For the text-containing cell, return its midpoint in (X, Y) coordinate format. 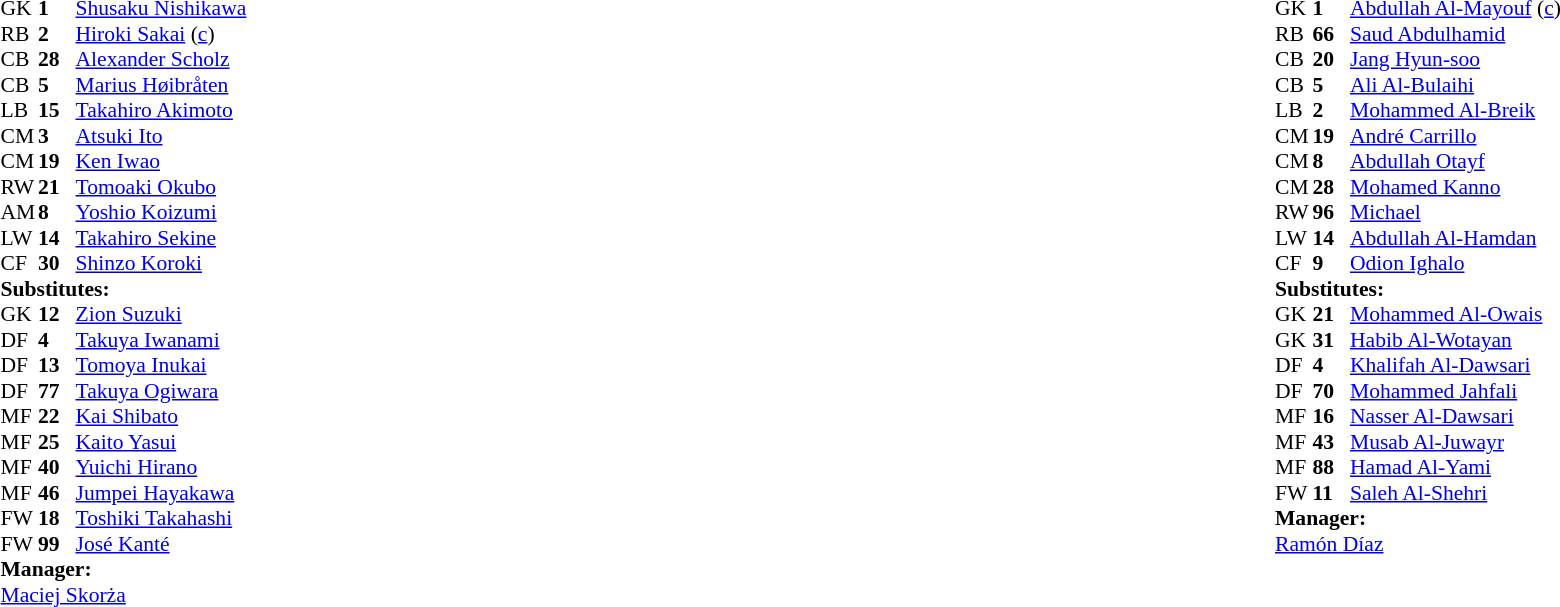
Takahiro Sekine (162, 238)
11 (1331, 493)
Takuya Iwanami (162, 340)
96 (1331, 213)
Takahiro Akimoto (162, 111)
46 (57, 493)
Jumpei Hayakawa (162, 493)
25 (57, 442)
Ken Iwao (162, 161)
AM (19, 213)
20 (1331, 59)
9 (1331, 263)
Tomoaki Okubo (162, 187)
Atsuki Ito (162, 136)
30 (57, 263)
31 (1331, 340)
Toshiki Takahashi (162, 519)
Kaito Yasui (162, 442)
Yuichi Hirano (162, 467)
José Kanté (162, 544)
Alexander Scholz (162, 59)
Substitutes: (123, 289)
77 (57, 391)
Manager: (123, 569)
22 (57, 417)
Takuya Ogiwara (162, 391)
40 (57, 467)
18 (57, 519)
Hiroki Sakai (c) (162, 34)
Shinzo Koroki (162, 263)
16 (1331, 417)
Tomoya Inukai (162, 365)
12 (57, 315)
13 (57, 365)
3 (57, 136)
Yoshio Koizumi (162, 213)
99 (57, 544)
88 (1331, 467)
15 (57, 111)
Marius Høibråten (162, 85)
43 (1331, 442)
70 (1331, 391)
Zion Suzuki (162, 315)
Kai Shibato (162, 417)
66 (1331, 34)
